Locate the cell with the specified text and output its (X, Y) center coordinate. 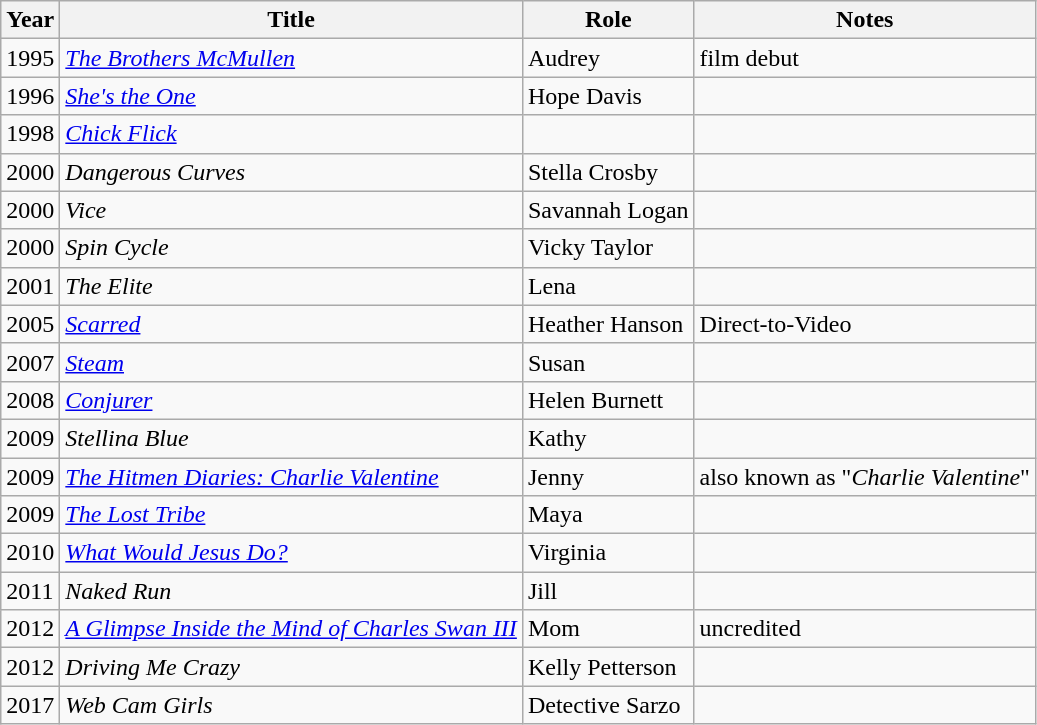
Notes (864, 20)
Vice (292, 210)
Vicky Taylor (608, 248)
Kathy (608, 438)
1995 (30, 58)
Spin Cycle (292, 248)
2017 (30, 705)
Title (292, 20)
The Elite (292, 286)
2001 (30, 286)
Susan (608, 362)
Helen Burnett (608, 400)
also known as "Charlie Valentine" (864, 477)
Jill (608, 591)
Scarred (292, 324)
Role (608, 20)
What Would Jesus Do? (292, 553)
Mom (608, 629)
Hope Davis (608, 96)
She's the One (292, 96)
Jenny (608, 477)
The Lost Tribe (292, 515)
The Brothers McMullen (292, 58)
Driving Me Crazy (292, 667)
2010 (30, 553)
Heather Hanson (608, 324)
Stella Crosby (608, 172)
1996 (30, 96)
uncredited (864, 629)
2011 (30, 591)
Steam (292, 362)
film debut (864, 58)
Chick Flick (292, 134)
Conjurer (292, 400)
Year (30, 20)
Direct-to-Video (864, 324)
Lena (608, 286)
A Glimpse Inside the Mind of Charles Swan III (292, 629)
2005 (30, 324)
The Hitmen Diaries: Charlie Valentine (292, 477)
2007 (30, 362)
Naked Run (292, 591)
Savannah Logan (608, 210)
Kelly Petterson (608, 667)
2008 (30, 400)
Stellina Blue (292, 438)
Maya (608, 515)
Audrey (608, 58)
Dangerous Curves (292, 172)
1998 (30, 134)
Detective Sarzo (608, 705)
Web Cam Girls (292, 705)
Virginia (608, 553)
